Extract the [X, Y] coordinate from the center of the cell holding the provided text.  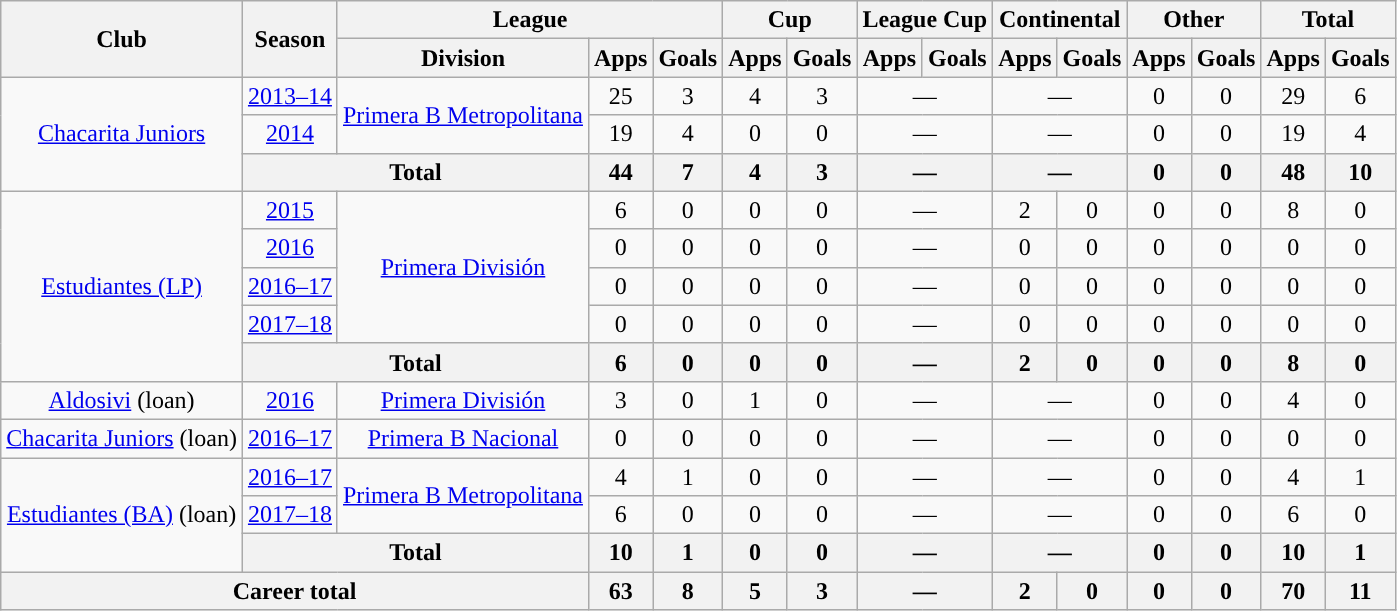
25 [620, 96]
Estudiantes (BA) (loan) [122, 515]
63 [620, 591]
70 [1293, 591]
2014 [290, 134]
48 [1293, 172]
Chacarita Juniors (loan) [122, 438]
Career total [295, 591]
Season [290, 39]
Continental [1060, 20]
Cup [790, 20]
League [530, 20]
Chacarita Juniors [122, 134]
2015 [290, 210]
Aldosivi (loan) [122, 400]
Primera B Nacional [462, 438]
Division [462, 58]
Other [1194, 20]
7 [688, 172]
11 [1360, 591]
League Cup [925, 20]
2013–14 [290, 96]
5 [755, 591]
44 [620, 172]
Club [122, 39]
Estudiantes (LP) [122, 286]
29 [1293, 96]
